Pinpoint the cell where the given text exists, returning its [x, y] midpoint coordinate. 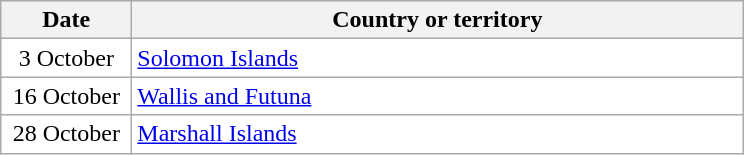
28 October [66, 134]
3 October [66, 58]
Country or territory [438, 20]
16 October [66, 96]
Date [66, 20]
Solomon Islands [438, 58]
Marshall Islands [438, 134]
Wallis and Futuna [438, 96]
